Scan for the cell matching the given text and deliver its (X, Y) coordinate at center. 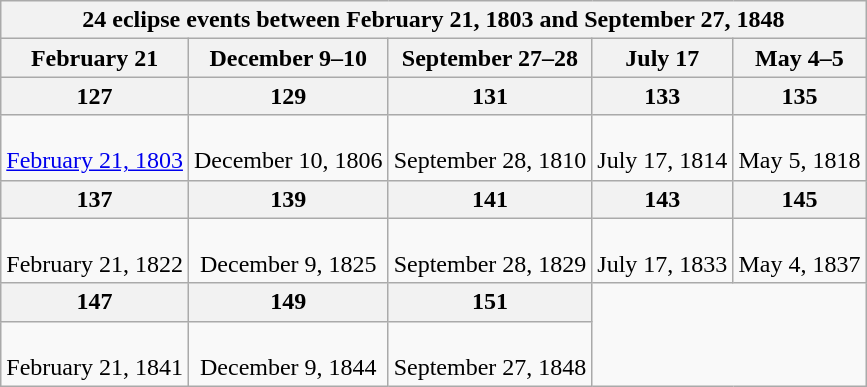
February 21 (95, 58)
July 17 (662, 58)
143 (662, 199)
February 21, 1803 (95, 148)
24 eclipse events between February 21, 1803 and September 27, 1848 (434, 20)
133 (662, 96)
131 (490, 96)
September 27, 1848 (490, 354)
December 10, 1806 (288, 148)
151 (490, 302)
137 (95, 199)
May 4, 1837 (800, 250)
139 (288, 199)
141 (490, 199)
149 (288, 302)
147 (95, 302)
December 9, 1825 (288, 250)
December 9–10 (288, 58)
July 17, 1814 (662, 148)
127 (95, 96)
May 4–5 (800, 58)
May 5, 1818 (800, 148)
December 9, 1844 (288, 354)
February 21, 1822 (95, 250)
145 (800, 199)
February 21, 1841 (95, 354)
July 17, 1833 (662, 250)
September 28, 1810 (490, 148)
129 (288, 96)
135 (800, 96)
September 28, 1829 (490, 250)
September 27–28 (490, 58)
